Capture the cell that displays the provided text and extract its (X, Y) central coordinate. 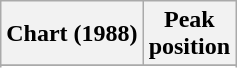
Chart (1988) (72, 34)
Peakposition (189, 34)
